Determine the [X, Y] coordinate at the center of the cell enclosing the given text.  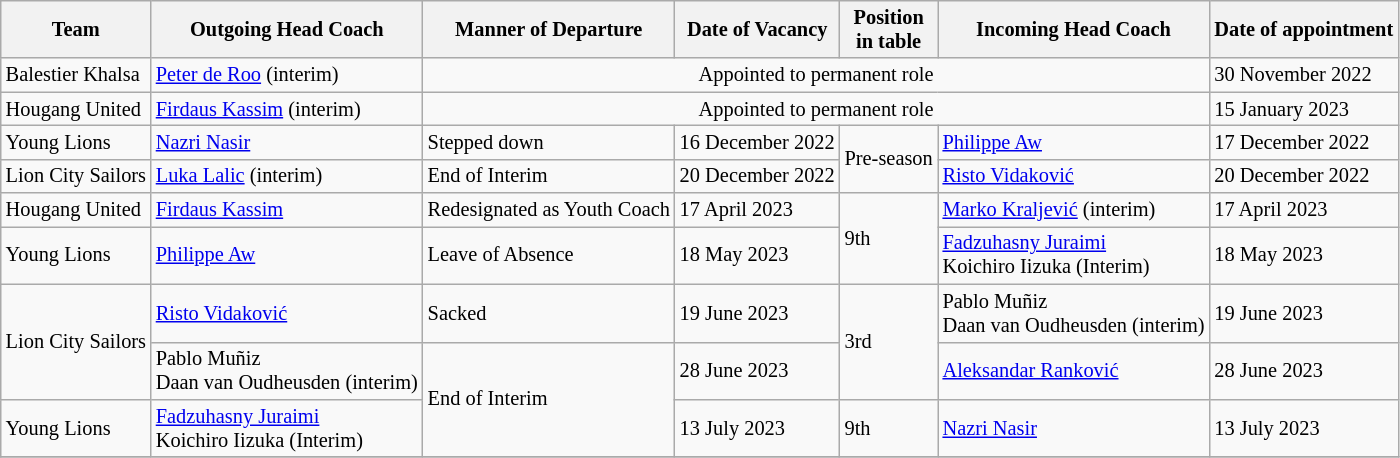
Date of appointment [1304, 29]
15 January 2023 [1304, 109]
Team [76, 29]
16 December 2022 [758, 142]
Stepped down [549, 142]
Aleksandar Ranković [1074, 371]
Manner of Departure [549, 29]
Pre-season [889, 158]
Balestier Khalsa [76, 75]
Incoming Head Coach [1074, 29]
Date of Vacancy [758, 29]
Firdaus Kassim [287, 210]
Redesignated as Youth Coach [549, 210]
Outgoing Head Coach [287, 29]
30 November 2022 [1304, 75]
Firdaus Kassim (interim) [287, 109]
Sacked [549, 313]
3rd [889, 342]
17 December 2022 [1304, 142]
Position in table [889, 29]
Luka Lalic (interim) [287, 176]
Peter de Roo (interim) [287, 75]
Leave of Absence [549, 255]
Marko Kraljević (interim) [1074, 210]
